Capture the cell that displays the provided text and extract its [X, Y] central coordinate. 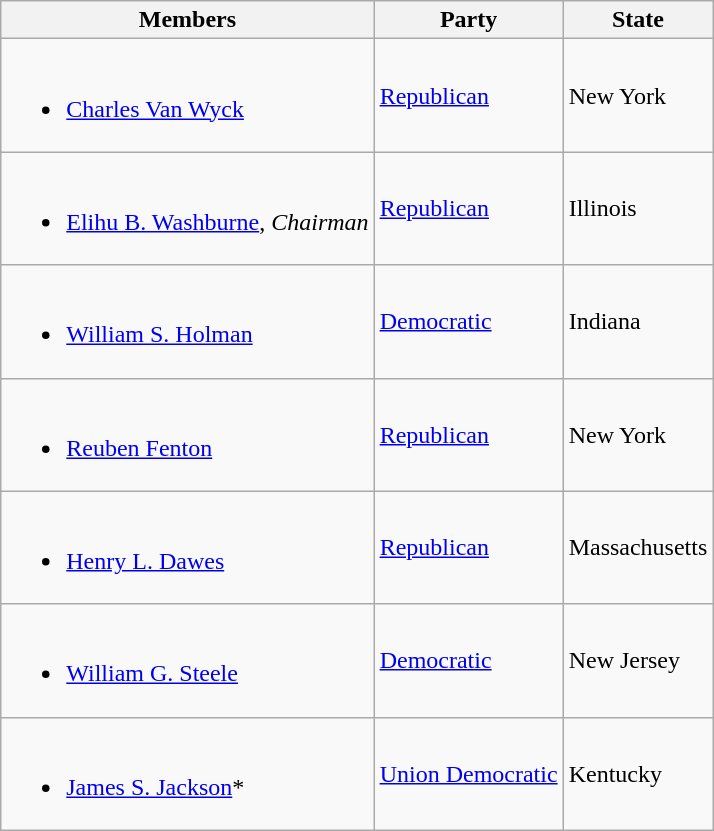
Reuben Fenton [188, 434]
William S. Holman [188, 322]
Elihu B. Washburne, Chairman [188, 208]
Charles Van Wyck [188, 96]
New Jersey [638, 660]
Members [188, 20]
William G. Steele [188, 660]
Kentucky [638, 774]
Indiana [638, 322]
Party [468, 20]
Union Democratic [468, 774]
Illinois [638, 208]
Henry L. Dawes [188, 548]
James S. Jackson* [188, 774]
State [638, 20]
Massachusetts [638, 548]
